Return [X, Y] of the center of cell containing provided text 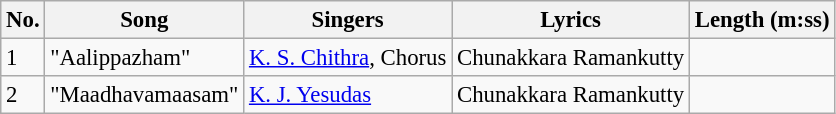
"Maadhavamaasam" [144, 95]
Song [144, 20]
Lyrics [571, 20]
1 [23, 58]
K. S. Chithra, Chorus [348, 58]
"Aalippazham" [144, 58]
2 [23, 95]
No. [23, 20]
Singers [348, 20]
K. J. Yesudas [348, 95]
Length (m:ss) [762, 20]
